Locate the cell with the specified text and output its (x, y) center coordinate. 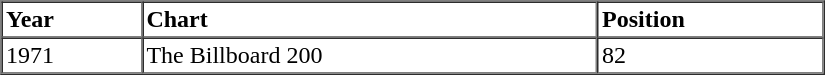
The Billboard 200 (370, 56)
Position (711, 20)
Year (72, 20)
Chart (370, 20)
1971 (72, 56)
82 (711, 56)
